Provide the (x, y) coordinate of the cell's center where the given text is located.  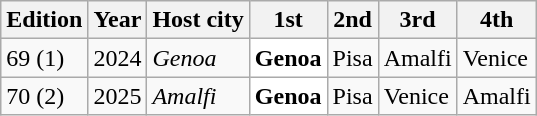
3rd (418, 20)
2024 (118, 58)
4th (496, 20)
2nd (352, 20)
Edition (44, 20)
2025 (118, 96)
1st (288, 20)
Year (118, 20)
70 (2) (44, 96)
Host city (198, 20)
69 (1) (44, 58)
